Determine the [X, Y] coordinate at the center of the cell enclosing the given text.  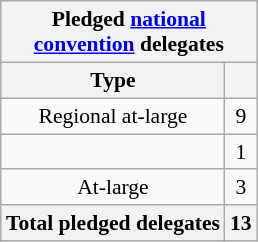
Type [113, 80]
Total pledged delegates [113, 223]
Regional at-large [113, 116]
Pledged nationalconvention delegates [129, 32]
1 [241, 152]
3 [241, 187]
13 [241, 223]
9 [241, 116]
At-large [113, 187]
